Determine the (x, y) coordinate at the center of the cell enclosing the given text.  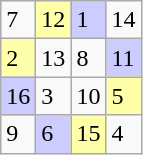
11 (124, 58)
15 (88, 134)
16 (18, 96)
14 (124, 20)
9 (18, 134)
8 (88, 58)
2 (18, 58)
10 (88, 96)
6 (54, 134)
7 (18, 20)
4 (124, 134)
13 (54, 58)
3 (54, 96)
1 (88, 20)
5 (124, 96)
12 (54, 20)
